From the cell containing the given text, extract its center point as [x, y] coordinate. 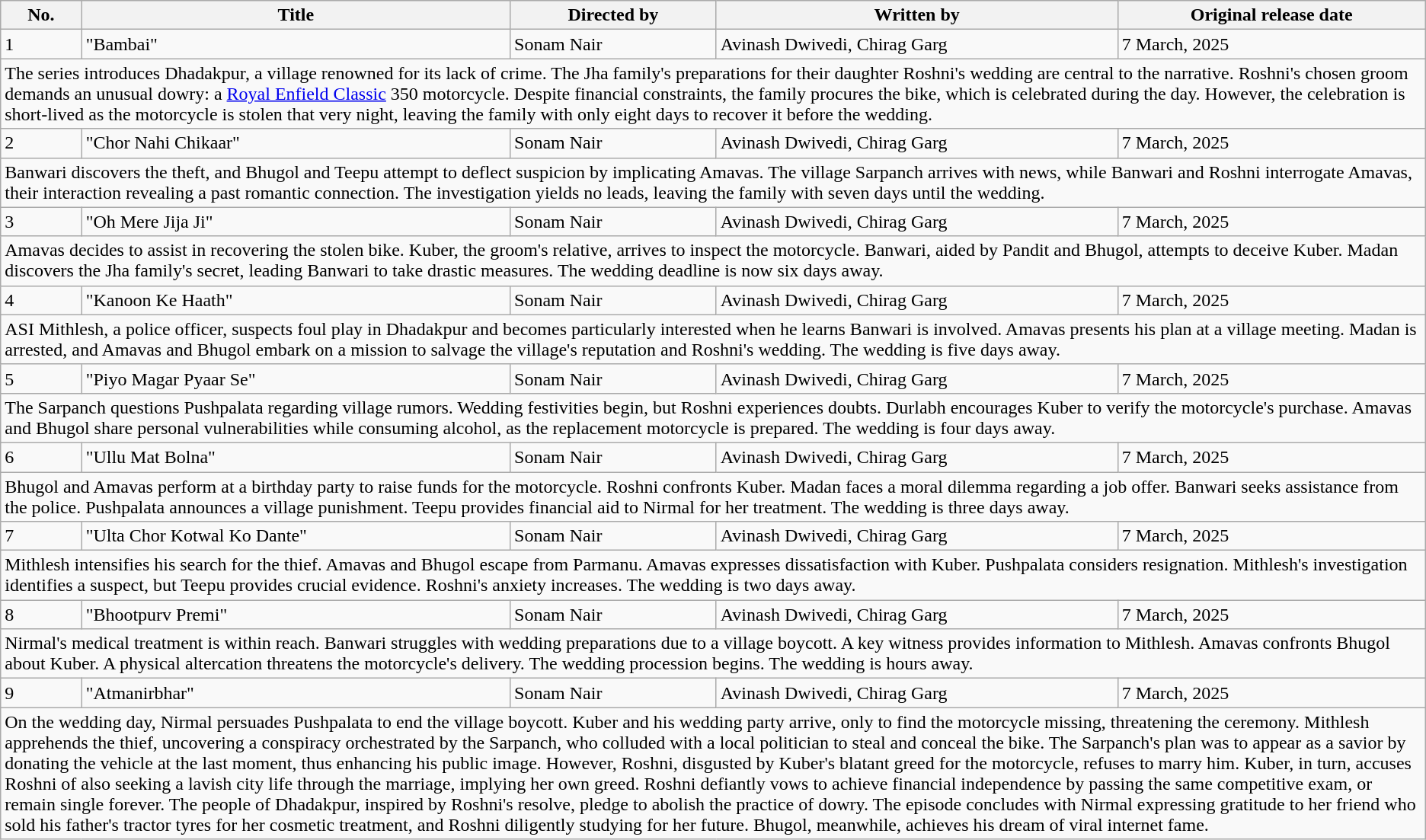
"Ullu Mat Bolna" [296, 457]
8 [41, 615]
Written by [917, 15]
"Ulta Chor Kotwal Ko Dante" [296, 536]
"Chor Nahi Chikaar" [296, 143]
Original release date [1271, 15]
9 [41, 693]
Title [296, 15]
"Bambai" [296, 44]
3 [41, 222]
"Kanoon Ke Haath" [296, 300]
No. [41, 15]
"Oh Mere Jija Ji" [296, 222]
4 [41, 300]
6 [41, 457]
"Bhootpurv Premi" [296, 615]
5 [41, 378]
"Piyo Magar Pyaar Se" [296, 378]
7 [41, 536]
"Atmanirbhar" [296, 693]
1 [41, 44]
Directed by [614, 15]
2 [41, 143]
